From the cell containing the given text, extract its center point as [x, y] coordinate. 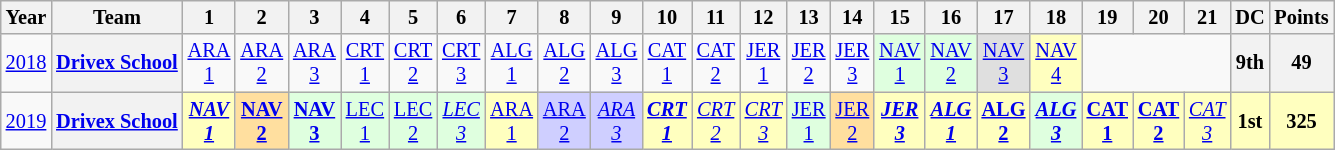
CAT3 [1207, 121]
6 [461, 17]
19 [1108, 17]
49 [1301, 63]
2019 [26, 121]
DC [1250, 17]
9 [617, 17]
3 [314, 17]
Team [116, 17]
15 [900, 17]
2018 [26, 63]
8 [564, 17]
16 [950, 17]
17 [1004, 17]
LEC3 [461, 121]
20 [1158, 17]
5 [413, 17]
2 [262, 17]
1st [1250, 121]
11 [716, 17]
4 [365, 17]
14 [852, 17]
9th [1250, 63]
Year [26, 17]
LEC1 [365, 121]
325 [1301, 121]
10 [666, 17]
Points [1301, 17]
1 [210, 17]
13 [809, 17]
12 [764, 17]
18 [1056, 17]
NAV4 [1056, 63]
LEC2 [413, 121]
21 [1207, 17]
7 [512, 17]
